Pinpoint the cell where the given text exists, returning its (X, Y) midpoint coordinate. 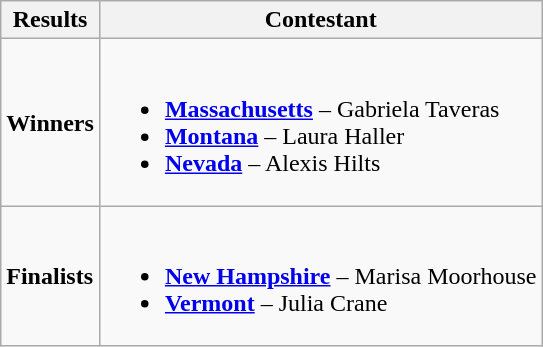
Contestant (320, 20)
Finalists (50, 276)
Winners (50, 122)
New Hampshire – Marisa Moorhouse Vermont – Julia Crane (320, 276)
Massachusetts – Gabriela Taveras Montana – Laura Haller Nevada – Alexis Hilts (320, 122)
Results (50, 20)
